Pinpoint the cell where the given text exists, returning its [X, Y] midpoint coordinate. 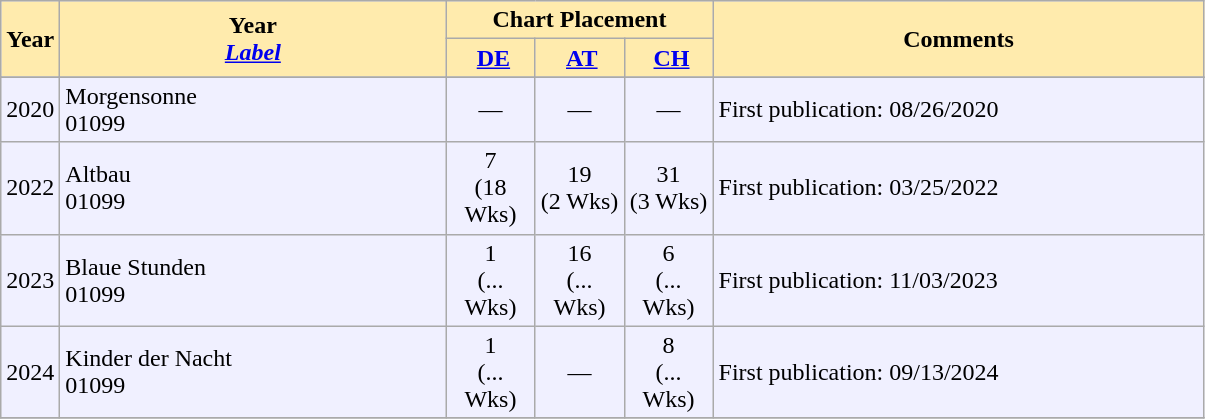
Comments [958, 39]
2022 [30, 188]
Year [30, 39]
CH [668, 58]
YearLabel [253, 39]
Kinder der Nacht01099 [253, 372]
First publication: 09/13/2024 [958, 372]
19(2 Wks) [580, 188]
2024 [30, 372]
First publication: 08/26/2020 [958, 110]
7(18 Wks) [490, 188]
DE [490, 58]
2023 [30, 280]
31(3 Wks) [668, 188]
6(... Wks) [668, 280]
16(... Wks) [580, 280]
Blaue Stunden01099 [253, 280]
Altbau01099 [253, 188]
Chart Placement [580, 20]
Morgensonne01099 [253, 110]
First publication: 03/25/2022 [958, 188]
8(... Wks) [668, 372]
First publication: 11/03/2023 [958, 280]
2020 [30, 110]
AT [580, 58]
